Identify which cell holds the provided text, then report its [x, y] central coordinate. 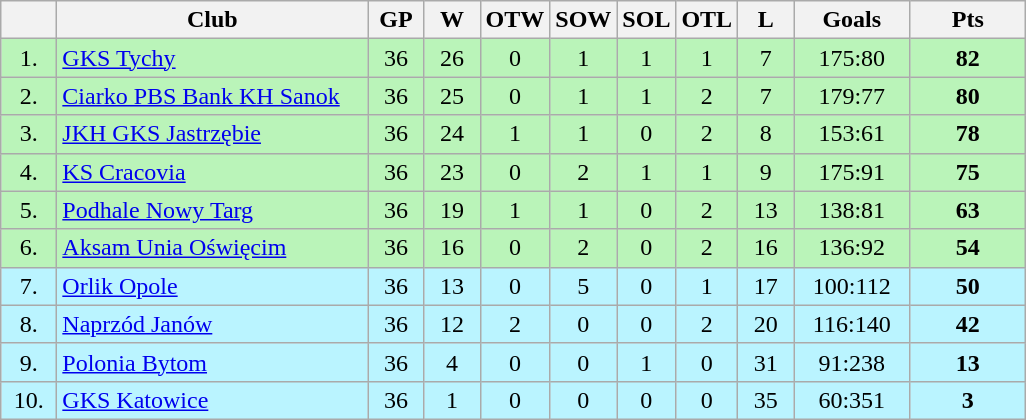
Polonia Bytom [212, 362]
63 [968, 210]
9. [29, 362]
20 [766, 324]
8. [29, 324]
5 [584, 286]
12 [452, 324]
GKS Katowice [212, 400]
8 [766, 134]
W [452, 20]
OTW [515, 20]
Naprzód Janów [212, 324]
KS Cracovia [212, 172]
91:238 [852, 362]
Pts [968, 20]
153:61 [852, 134]
175:80 [852, 58]
136:92 [852, 248]
SOL [646, 20]
80 [968, 96]
Club [212, 20]
5. [29, 210]
Podhale Nowy Targ [212, 210]
78 [968, 134]
9 [766, 172]
23 [452, 172]
138:81 [852, 210]
17 [766, 286]
24 [452, 134]
19 [452, 210]
25 [452, 96]
JKH GKS Jastrzębie [212, 134]
2. [29, 96]
4 [452, 362]
GP [396, 20]
175:91 [852, 172]
100:112 [852, 286]
26 [452, 58]
Goals [852, 20]
Aksam Unia Oświęcim [212, 248]
6. [29, 248]
82 [968, 58]
60:351 [852, 400]
4. [29, 172]
1. [29, 58]
Ciarko PBS Bank KH Sanok [212, 96]
3. [29, 134]
42 [968, 324]
GKS Tychy [212, 58]
Orlik Opole [212, 286]
35 [766, 400]
54 [968, 248]
3 [968, 400]
31 [766, 362]
L [766, 20]
179:77 [852, 96]
116:140 [852, 324]
75 [968, 172]
10. [29, 400]
7. [29, 286]
SOW [584, 20]
50 [968, 286]
OTL [707, 20]
